Search for the cell housing the specified text and yield its (X, Y) center coordinate. 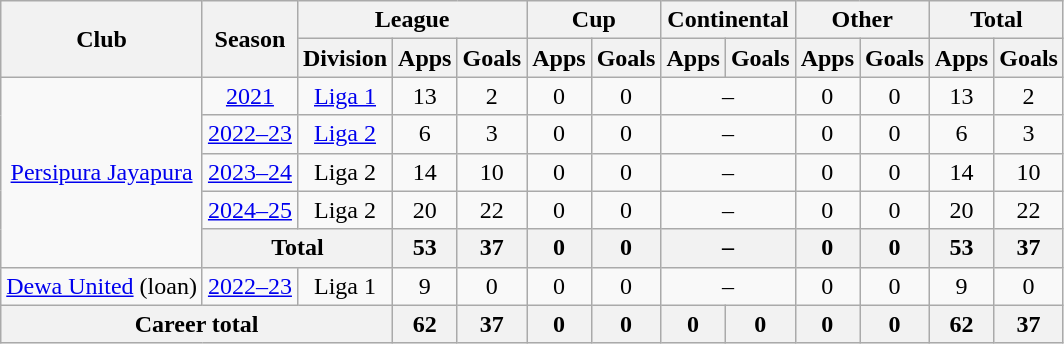
Persipura Jayapura (102, 172)
Division (344, 58)
Dewa United (loan) (102, 286)
League (412, 20)
Career total (197, 324)
2023–24 (250, 172)
2021 (250, 96)
Cup (594, 20)
Season (250, 39)
2024–25 (250, 210)
Continental (728, 20)
Club (102, 39)
Other (862, 20)
